Return (X, Y) of the center of cell containing provided text 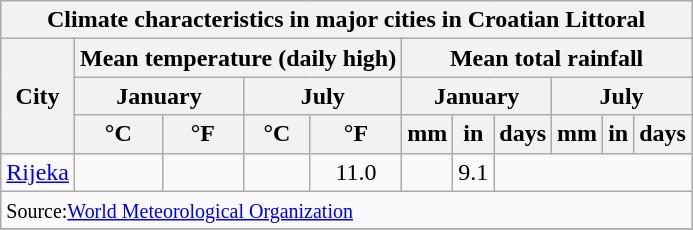
Climate characteristics in major cities in Croatian Littoral (346, 20)
Mean temperature (daily high) (238, 58)
Mean total rainfall (547, 58)
City (38, 96)
Rijeka (38, 172)
9.1 (474, 172)
Source:World Meteorological Organization (346, 210)
11.0 (356, 172)
